Return the (X, Y) coordinate for the center point of the cell that contains the specified text.  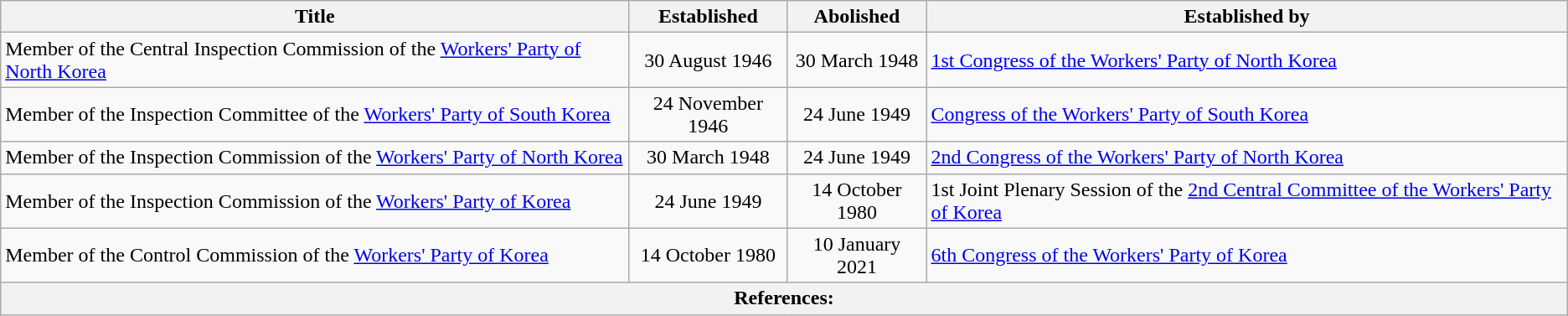
10 January 2021 (857, 255)
Title (315, 17)
Member of the Control Commission of the Workers' Party of Korea (315, 255)
6th Congress of the Workers' Party of Korea (1246, 255)
Established (709, 17)
Member of the Central Inspection Commission of the Workers' Party of North Korea (315, 60)
1st Congress of the Workers' Party of North Korea (1246, 60)
24 November 1946 (709, 114)
Member of the Inspection Commission of the Workers' Party of Korea (315, 201)
30 August 1946 (709, 60)
2nd Congress of the Workers' Party of North Korea (1246, 158)
1st Joint Plenary Session of the 2nd Central Committee of the Workers' Party of Korea (1246, 201)
Congress of the Workers' Party of South Korea (1246, 114)
Member of the Inspection Commission of the Workers' Party of North Korea (315, 158)
Member of the Inspection Committee of the Workers' Party of South Korea (315, 114)
Established by (1246, 17)
References: (784, 298)
Abolished (857, 17)
